Search for the cell housing the specified text and yield its (X, Y) center coordinate. 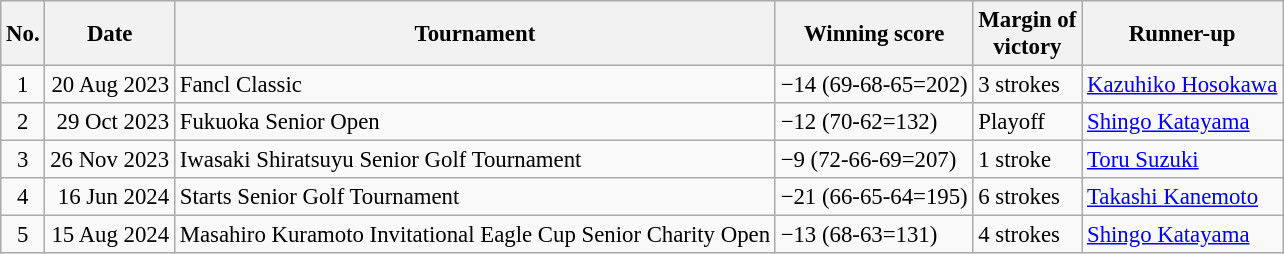
26 Nov 2023 (110, 160)
15 Aug 2024 (110, 235)
−9 (72-66-69=207) (874, 160)
Fancl Classic (474, 85)
3 (23, 160)
Playoff (1028, 122)
Runner-up (1182, 34)
1 stroke (1028, 160)
29 Oct 2023 (110, 122)
Takashi Kanemoto (1182, 197)
Fukuoka Senior Open (474, 122)
Tournament (474, 34)
Iwasaki Shiratsuyu Senior Golf Tournament (474, 160)
6 strokes (1028, 197)
Margin ofvictory (1028, 34)
−12 (70-62=132) (874, 122)
4 (23, 197)
1 (23, 85)
2 (23, 122)
4 strokes (1028, 235)
−13 (68-63=131) (874, 235)
Winning score (874, 34)
Date (110, 34)
Kazuhiko Hosokawa (1182, 85)
3 strokes (1028, 85)
Toru Suzuki (1182, 160)
−14 (69-68-65=202) (874, 85)
−21 (66-65-64=195) (874, 197)
Starts Senior Golf Tournament (474, 197)
5 (23, 235)
20 Aug 2023 (110, 85)
16 Jun 2024 (110, 197)
No. (23, 34)
Masahiro Kuramoto Invitational Eagle Cup Senior Charity Open (474, 235)
